Provide the (x, y) coordinate of the cell's center where the given text is located.  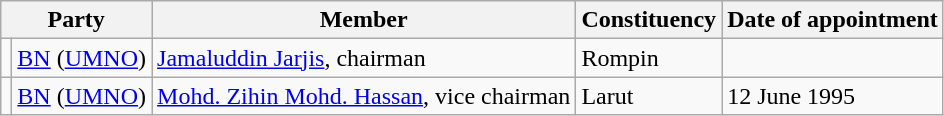
Larut (649, 96)
Party (76, 20)
Member (364, 20)
Mohd. Zihin Mohd. Hassan, vice chairman (364, 96)
Rompin (649, 58)
Constituency (649, 20)
Date of appointment (833, 20)
12 June 1995 (833, 96)
Jamaluddin Jarjis, chairman (364, 58)
